Locate the cell with the specified text and output its (X, Y) center coordinate. 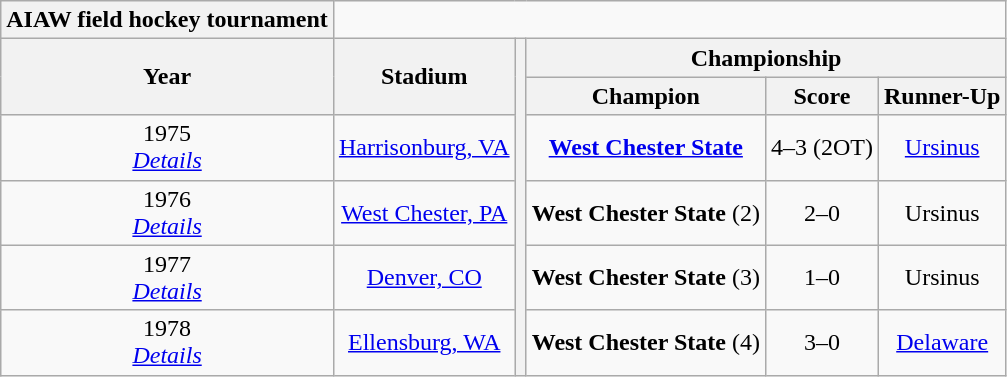
Denver, CO (424, 278)
Champion (646, 96)
Score (822, 96)
Harrisonburg, VA (424, 148)
1977 Details (168, 278)
Runner-Up (942, 96)
4–3 (2OT) (822, 148)
Year (168, 77)
West Chester State (2) (646, 212)
West Chester State (3) (646, 278)
Stadium (424, 77)
West Chester, PA (424, 212)
Delaware (942, 342)
Championship (766, 58)
1–0 (822, 278)
1975 Details (168, 148)
West Chester State (646, 148)
1976 Details (168, 212)
Ellensburg, WA (424, 342)
West Chester State (4) (646, 342)
3–0 (822, 342)
AIAW field hockey tournament (168, 20)
2–0 (822, 212)
1978 Details (168, 342)
